Provide the (x, y) coordinate of the cell's center where the given text is located.  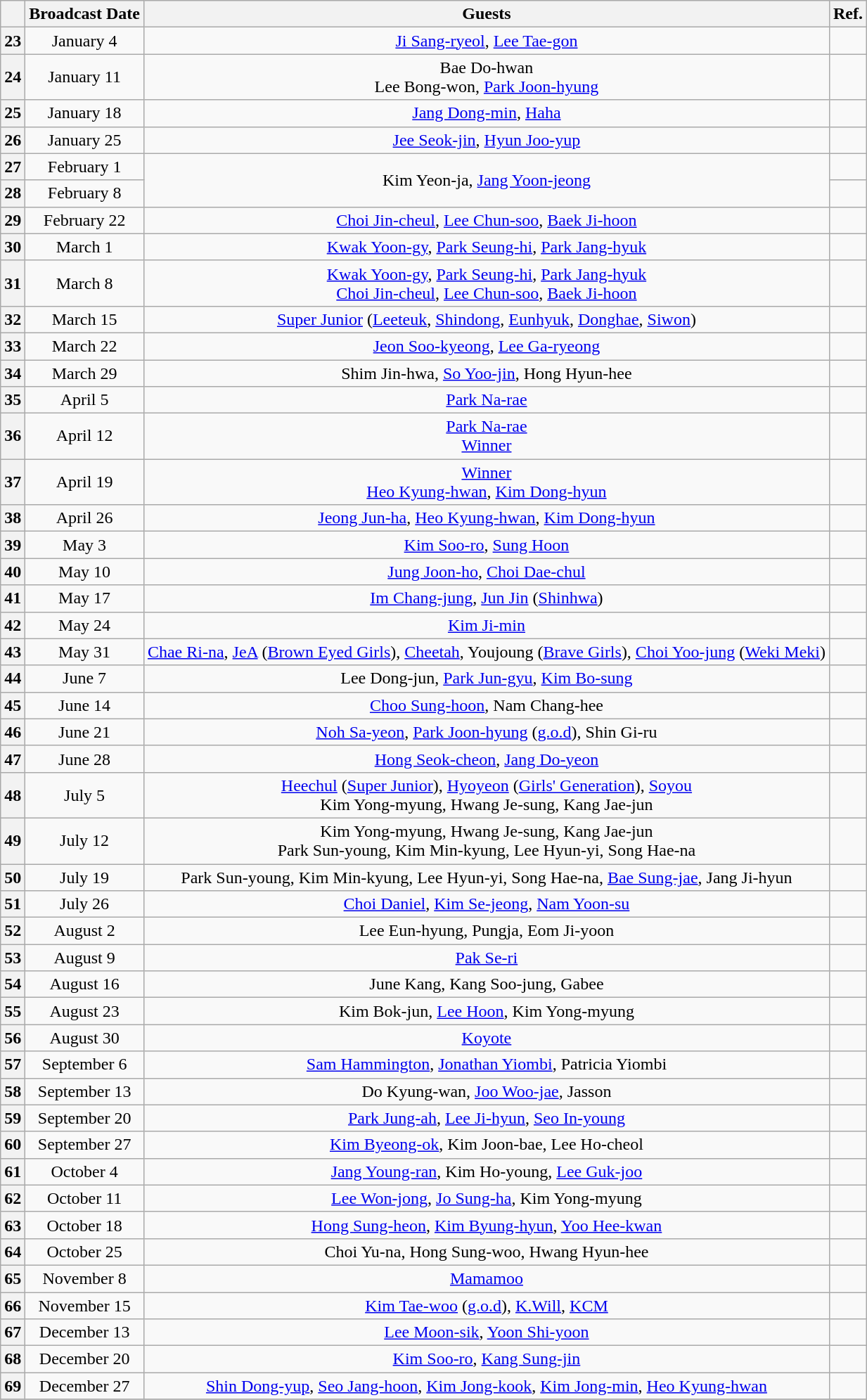
60 (13, 1145)
48 (13, 795)
26 (13, 140)
Kim Soo-ro, Sung Hoon (487, 545)
67 (13, 1332)
November 8 (84, 1278)
March 29 (84, 373)
24 (13, 77)
October 11 (84, 1198)
June Kang, Kang Soo-jung, Gabee (487, 984)
Choo Sung-hoon, Nam Chang-hee (487, 705)
February 8 (84, 193)
Lee Won-jong, Jo Sung-ha, Kim Yong-myung (487, 1198)
64 (13, 1252)
January 4 (84, 41)
June 7 (84, 679)
January 18 (84, 113)
Lee Dong-jun, Park Jun-gyu, Kim Bo-sung (487, 679)
Jeon Soo-kyeong, Lee Ga-ryeong (487, 346)
September 6 (84, 1065)
October 18 (84, 1225)
November 15 (84, 1306)
38 (13, 518)
56 (13, 1038)
Super Junior (Leeteuk, Shindong, Eunhyuk, Donghae, Siwon) (487, 319)
44 (13, 679)
Jeong Jun-ha, Heo Kyung-hwan, Kim Dong-hyun (487, 518)
October 4 (84, 1171)
October 25 (84, 1252)
December 20 (84, 1359)
May 31 (84, 652)
57 (13, 1065)
45 (13, 705)
50 (13, 877)
March 15 (84, 319)
Park Sun-young, Kim Min-kyung, Lee Hyun-yi, Song Hae-na, Bae Sung-jae, Jang Ji-hyun (487, 877)
August 30 (84, 1038)
63 (13, 1225)
35 (13, 400)
January 11 (84, 77)
Kim Byeong-ok, Kim Joon-bae, Lee Ho-cheol (487, 1145)
June 21 (84, 732)
Jung Joon-ho, Choi Dae-chul (487, 572)
Ref. (848, 14)
Kim Soo-ro, Kang Sung-jin (487, 1359)
Pak Se-ri (487, 958)
February 22 (84, 220)
37 (13, 482)
46 (13, 732)
Hong Seok-cheon, Jang Do-yeon (487, 759)
July 12 (84, 841)
May 17 (84, 598)
August 9 (84, 958)
WinnerHeo Kyung-hwan, Kim Dong-hyun (487, 482)
Shim Jin-hwa, So Yoo-jin, Hong Hyun-hee (487, 373)
29 (13, 220)
61 (13, 1171)
69 (13, 1386)
May 10 (84, 572)
August 23 (84, 1011)
42 (13, 625)
Kwak Yoon-gy, Park Seung-hi, Park Jang-hyukChoi Jin-cheul, Lee Chun-soo, Baek Ji-hoon (487, 283)
66 (13, 1306)
May 24 (84, 625)
54 (13, 984)
39 (13, 545)
Hong Sung-heon, Kim Byung-hyun, Yoo Hee-kwan (487, 1225)
March 8 (84, 283)
59 (13, 1118)
68 (13, 1359)
41 (13, 598)
40 (13, 572)
55 (13, 1011)
Kim Yong-myung, Hwang Je-sung, Kang Jae-junPark Sun-young, Kim Min-kyung, Lee Hyun-yi, Song Hae-na (487, 841)
July 19 (84, 877)
28 (13, 193)
February 1 (84, 167)
Choi Daniel, Kim Se-jeong, Nam Yoon-su (487, 904)
Sam Hammington, Jonathan Yiombi, Patricia Yiombi (487, 1065)
Do Kyung-wan, Joo Woo-jae, Jasson (487, 1091)
Choi Yu-na, Hong Sung-woo, Hwang Hyun-hee (487, 1252)
Broadcast Date (84, 14)
31 (13, 283)
32 (13, 319)
Mamamoo (487, 1278)
December 27 (84, 1386)
January 25 (84, 140)
April 12 (84, 436)
Jee Seok-jin, Hyun Joo-yup (487, 140)
23 (13, 41)
65 (13, 1278)
51 (13, 904)
Park Na-raeWinner (487, 436)
August 16 (84, 984)
Chae Ri-na, JeA (Brown Eyed Girls), Cheetah, Youjoung (Brave Girls), Choi Yoo-jung (Weki Meki) (487, 652)
August 2 (84, 931)
47 (13, 759)
Kwak Yoon-gy, Park Seung-hi, Park Jang-hyuk (487, 247)
Park Jung-ah, Lee Ji-hyun, Seo In-young (487, 1118)
Jang Young-ran, Kim Ho-young, Lee Guk-joo (487, 1171)
July 5 (84, 795)
June 14 (84, 705)
Heechul (Super Junior), Hyoyeon (Girls' Generation), SoyouKim Yong-myung, Hwang Je-sung, Kang Jae-jun (487, 795)
March 1 (84, 247)
April 26 (84, 518)
September 13 (84, 1091)
30 (13, 247)
Bae Do-hwanLee Bong-won, Park Joon-hyung (487, 77)
April 19 (84, 482)
36 (13, 436)
52 (13, 931)
May 3 (84, 545)
December 13 (84, 1332)
62 (13, 1198)
Choi Jin-cheul, Lee Chun-soo, Baek Ji-hoon (487, 220)
Park Na-rae (487, 400)
Noh Sa-yeon, Park Joon-hyung (g.o.d), Shin Gi-ru (487, 732)
Jang Dong-min, Haha (487, 113)
34 (13, 373)
Lee Eun-hyung, Pungja, Eom Ji-yoon (487, 931)
Kim Yeon-ja, Jang Yoon-jeong (487, 180)
Kim Tae-woo (g.o.d), K.Will, KCM (487, 1306)
Lee Moon-sik, Yoon Shi-yoon (487, 1332)
June 28 (84, 759)
July 26 (84, 904)
25 (13, 113)
Shin Dong-yup, Seo Jang-hoon, Kim Jong-kook, Kim Jong-min, Heo Kyung-hwan (487, 1386)
September 27 (84, 1145)
58 (13, 1091)
Im Chang-jung, Jun Jin (Shinhwa) (487, 598)
49 (13, 841)
Ji Sang-ryeol, Lee Tae-gon (487, 41)
53 (13, 958)
Guests (487, 14)
27 (13, 167)
April 5 (84, 400)
September 20 (84, 1118)
Kim Bok-jun, Lee Hoon, Kim Yong-myung (487, 1011)
Koyote (487, 1038)
March 22 (84, 346)
43 (13, 652)
Kim Ji-min (487, 625)
33 (13, 346)
